Return the (X, Y) coordinate for the center point of the cell that contains the specified text.  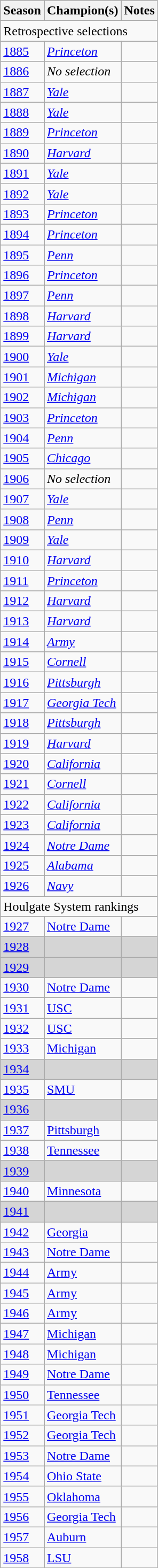
1949 (22, 1374)
1918 (22, 723)
1886 (22, 72)
1930 (22, 988)
1933 (22, 1049)
1936 (22, 1110)
1895 (22, 255)
1934 (22, 1069)
Oklahoma (82, 1496)
1894 (22, 234)
1917 (22, 703)
1909 (22, 540)
1904 (22, 438)
1903 (22, 418)
1915 (22, 662)
1954 (22, 1476)
1905 (22, 458)
1947 (22, 1334)
1943 (22, 1252)
1891 (22, 173)
1901 (22, 377)
1923 (22, 825)
1914 (22, 642)
Chicago (82, 458)
1958 (22, 1558)
1926 (22, 886)
1916 (22, 682)
1907 (22, 499)
1911 (22, 580)
LSU (82, 1558)
1948 (22, 1354)
1906 (22, 479)
Minnesota (82, 1191)
1910 (22, 560)
1956 (22, 1517)
1937 (22, 1130)
Notes (139, 11)
1924 (22, 845)
1888 (22, 112)
1945 (22, 1293)
1913 (22, 621)
1941 (22, 1211)
1893 (22, 214)
1921 (22, 784)
1920 (22, 764)
1887 (22, 92)
1946 (22, 1313)
Houlgate System rankings (79, 906)
1922 (22, 804)
1944 (22, 1273)
1902 (22, 397)
Ohio State (82, 1476)
1892 (22, 194)
1928 (22, 947)
1900 (22, 357)
Auburn (82, 1537)
1898 (22, 316)
1899 (22, 336)
1889 (22, 133)
1953 (22, 1456)
Season (22, 11)
Champion(s) (82, 11)
1940 (22, 1191)
1890 (22, 153)
1929 (22, 967)
1908 (22, 519)
1938 (22, 1150)
1927 (22, 927)
1951 (22, 1415)
1932 (22, 1028)
1919 (22, 743)
Navy (82, 886)
Alabama (82, 865)
1931 (22, 1008)
Georgia (82, 1232)
1957 (22, 1537)
1955 (22, 1496)
1939 (22, 1171)
1950 (22, 1395)
1912 (22, 601)
1896 (22, 275)
1935 (22, 1089)
Retrospective selections (79, 31)
1885 (22, 51)
1897 (22, 296)
1942 (22, 1232)
1952 (22, 1435)
SMU (82, 1089)
1925 (22, 865)
